Provide the (X, Y) coordinate of the cell's center where the given text is located.  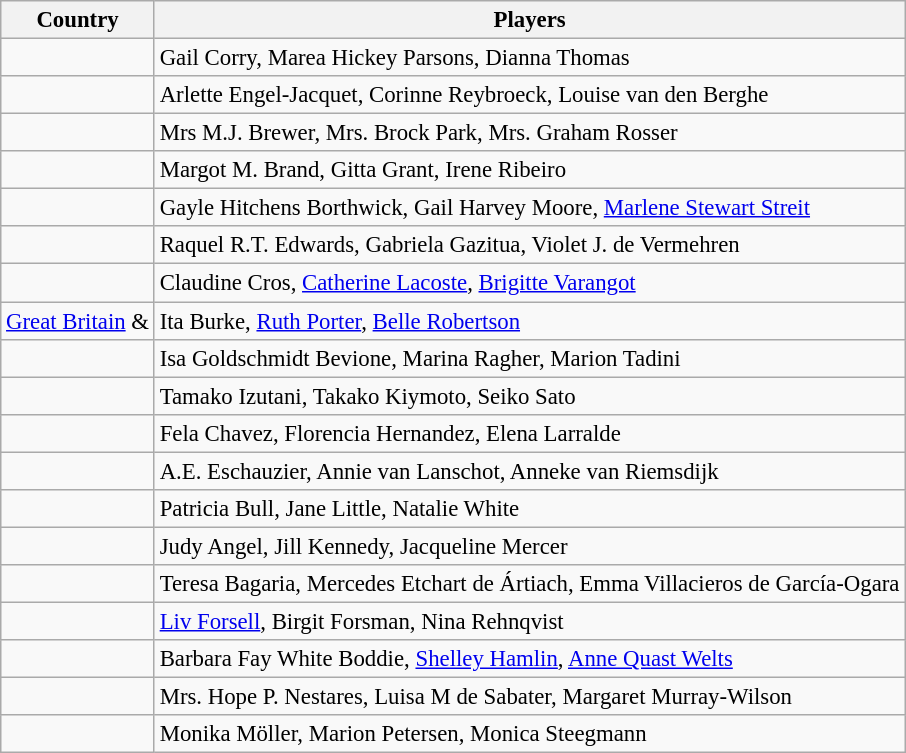
Tamako Izutani, Takako Kiymoto, Seiko Sato (529, 396)
Mrs M.J. Brewer, Mrs. Brock Park, Mrs. Graham Rosser (529, 133)
Gail Corry, Marea Hickey Parsons, Dianna Thomas (529, 58)
Patricia Bull, Jane Little, Natalie White (529, 509)
Great Britain & (78, 321)
Judy Angel, Jill Kennedy, Jacqueline Mercer (529, 546)
Country (78, 20)
Barbara Fay White Boddie, Shelley Hamlin, Anne Quast Welts (529, 659)
Fela Chavez, Florencia Hernandez, Elena Larralde (529, 433)
Gayle Hitchens Borthwick, Gail Harvey Moore, Marlene Stewart Streit (529, 208)
A.E. Eschauzier, Annie van Lanschot, Anneke van Riemsdijk (529, 471)
Liv Forsell, Birgit Forsman, Nina Rehnqvist (529, 621)
Claudine Cros, Catherine Lacoste, Brigitte Varangot (529, 283)
Ita Burke, Ruth Porter, Belle Robertson (529, 321)
Isa Goldschmidt Bevione, Marina Ragher, Marion Tadini (529, 358)
Players (529, 20)
Arlette Engel-Jacquet, Corinne Reybroeck, Louise van den Berghe (529, 95)
Monika Möller, Marion Petersen, Monica Steegmann (529, 734)
Teresa Bagaria, Mercedes Etchart de Ártiach, Emma Villacieros de García-Ogara (529, 584)
Margot M. Brand, Gitta Grant, Irene Ribeiro (529, 170)
Raquel R.T. Edwards, Gabriela Gazitua, Violet J. de Vermehren (529, 245)
Mrs. Hope P. Nestares, Luisa M de Sabater, Margaret Murray-Wilson (529, 697)
